Detect which cell encompasses the target text, then output its [X, Y] center coordinate. 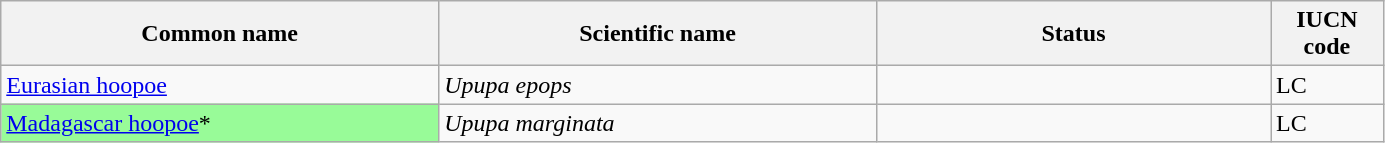
Madagascar hoopoe* [220, 123]
Status [1073, 34]
Eurasian hoopoe [220, 85]
Upupa marginata [658, 123]
IUCN code [1328, 34]
Scientific name [658, 34]
Common name [220, 34]
Upupa epops [658, 85]
